Pinpoint the cell where the given text exists, returning its (x, y) midpoint coordinate. 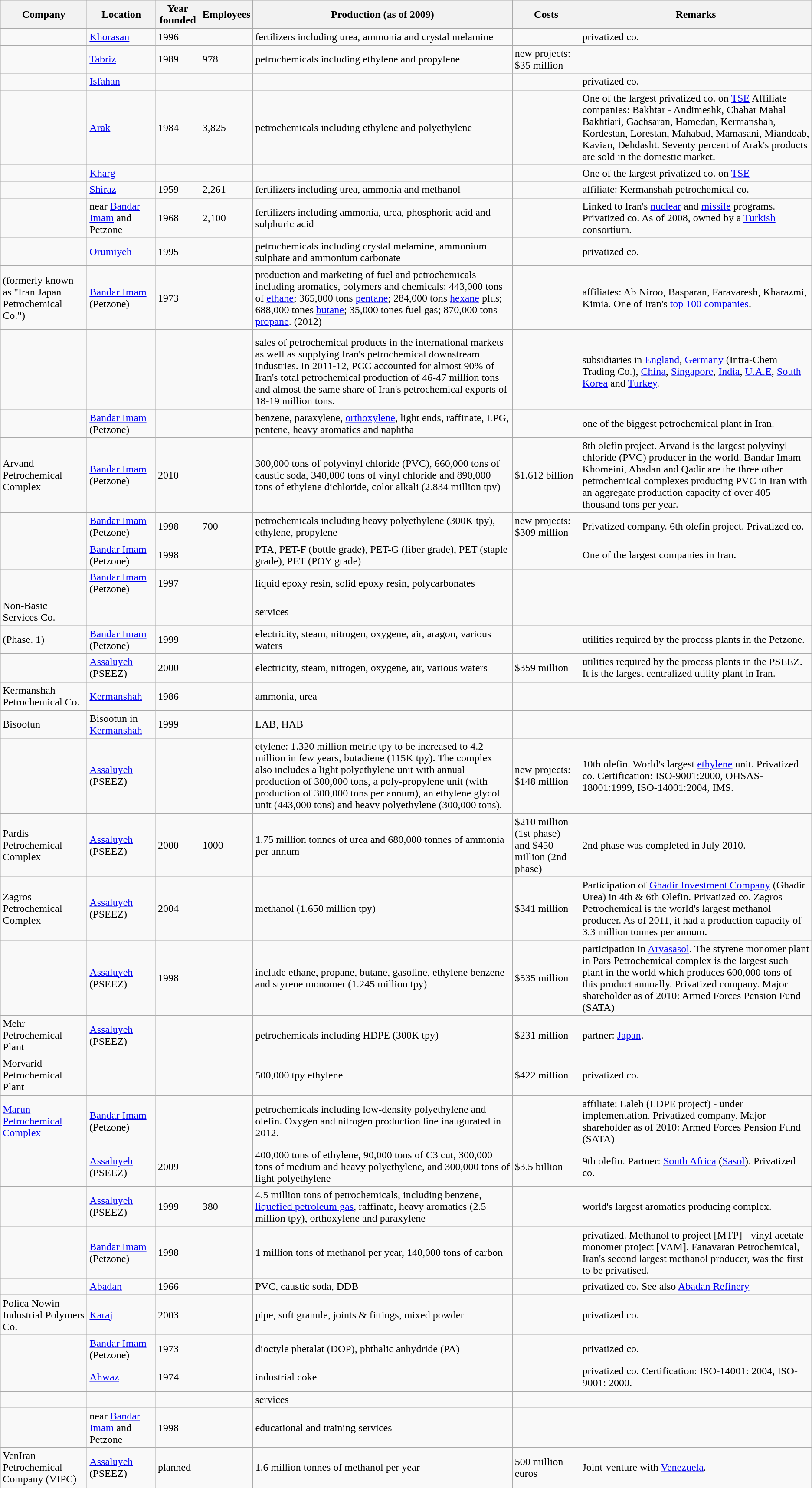
Karaj (121, 1315)
Polica Nowin Industrial Polymers Co. (44, 1315)
$359 million (546, 668)
2009 (178, 1167)
Pardis Petrochemical Complex (44, 845)
methanol (1.650 million tpy) (383, 908)
2010 (178, 475)
new projects: $148 million (546, 776)
fertilizers including urea, ammonia and crystal melamine (383, 37)
1995 (178, 252)
Remarks (696, 15)
ammonia, urea (383, 696)
Non-Basic Services Co. (44, 612)
2,261 (226, 190)
One of the largest privatized co. on TSE (696, 173)
electricity, steam, nitrogen, oxygene, air, various waters (383, 668)
1989 (178, 59)
2004 (178, 908)
benzene, paraxylene, orthoxylene, light ends, raffinate, LPG, pentene, heavy aromatics and naphtha (383, 423)
petrochemicals including low-density polyethylene and olefin. Oxygen and nitrogen production line inaugurated in 2012. (383, 1121)
Company (44, 15)
10th olefin. World's largest ethylene unit. Privatized co. Certification: ISO-9001:2000, OHSAS-18001:1999, ISO-14001:2004, IMS. (696, 776)
One of the largest companies in Iran. (696, 555)
978 (226, 59)
9th olefin. Partner: South Africa (Sasol). Privatized co. (696, 1167)
planned (178, 1468)
Zagros Petrochemical Complex (44, 908)
500 million euros (546, 1468)
$231 million (546, 1035)
1968 (178, 218)
Morvarid Petrochemical Plant (44, 1075)
include ethane, propane, butane, gasoline, ethylene benzene and styrene monomer (1.245 million tpy) (383, 978)
1984 (178, 128)
1.6 million tonnes of methanol per year (383, 1468)
1966 (178, 1287)
500,000 tpy ethylene (383, 1075)
(Phase. 1) (44, 639)
$3.5 billion (546, 1167)
3,825 (226, 128)
petrochemicals including heavy polyethylene (300K tpy), ethylene, propylene (383, 527)
Privatized company. 6th olefin project. Privatized co. (696, 527)
PTA, PET-F (bottle grade), PET-G (fiber grade), PET (staple grade), PET (POY grade) (383, 555)
privatized co. See also Abadan Refinery (696, 1287)
$341 million (546, 908)
Marun Petrochemical Complex (44, 1121)
Arvand Petrochemical Complex (44, 475)
$210 million (1st phase) and $450 million (2nd phase) (546, 845)
Bisootun (44, 724)
dioctyle phetalat (DOP), phthalic anhydride (PA) (383, 1349)
new projects: $309 million (546, 527)
Khorasan (121, 37)
Employees (226, 15)
educational and training services (383, 1428)
Abadan (121, 1287)
1974 (178, 1377)
$422 million (546, 1075)
world's largest aromatics producing complex. (696, 1207)
1000 (226, 845)
Joint-venture with Venezuela. (696, 1468)
1 million tons of methanol per year, 140,000 tons of carbon (383, 1253)
petrochemicals including crystal melamine, ammonium sulphate and ammonium carbonate (383, 252)
subsidiaries in England, Germany (Intra-Chem Trading Co.), China, Singapore, India, U.A.E, South Korea and Turkey. (696, 371)
1986 (178, 696)
700 (226, 527)
fertilizers including ammonia, urea, phosphoric acid and sulphuric acid (383, 218)
new projects: $35 million (546, 59)
1959 (178, 190)
Orumiyeh (121, 252)
Production (as of 2009) (383, 15)
industrial coke (383, 1377)
Kermanshah Petrochemical Co. (44, 696)
Year founded (178, 15)
1996 (178, 37)
Costs (546, 15)
380 (226, 1207)
1.75 million tonnes of urea and 680,000 tonnes of ammonia per annum (383, 845)
petrochemicals including ethylene and propylene (383, 59)
affiliate: Laleh (LDPE project) - under implementation. Privatized company. Major shareholder as of 2010: Armed Forces Pension Fund (SATA) (696, 1121)
Kharg (121, 173)
utilities required by the process plants in the PSEEZ. It is the largest centralized utility plant in Iran. (696, 668)
Location (121, 15)
electricity, steam, nitrogen, oxygene, air, aragon, various waters (383, 639)
affiliates: Ab Niroo, Basparan, Faravaresh, Kharazmi, Kimia. One of Iran's top 100 companies. (696, 298)
affiliate: Kermanshah petrochemical co. (696, 190)
VenIran Petrochemical Company (VIPC) (44, 1468)
petrochemicals including ethylene and polyethylene (383, 128)
Isfahan (121, 82)
1997 (178, 583)
Tabriz (121, 59)
Bisootun in Kermanshah (121, 724)
$535 million (546, 978)
pipe, soft granule, joints & fittings, mixed powder (383, 1315)
2nd phase was completed in July 2010. (696, 845)
Kermanshah (121, 696)
PVC, caustic soda, DDB (383, 1287)
Linked to Iran's nuclear and missile programs. Privatized co. As of 2008, owned by a Turkish consortium. (696, 218)
400,000 tons of ethylene, 90,000 tons of C3 cut, 300,000 tons of medium and heavy polyethylene, and 300,000 tons of light polyethylene (383, 1167)
fertilizers including urea, ammonia and methanol (383, 190)
utilities required by the process plants in the Petzone. (696, 639)
partner: Japan. (696, 1035)
petrochemicals including HDPE (300K tpy) (383, 1035)
$1.612 billion (546, 475)
liquid epoxy resin, solid epoxy resin, polycarbonates (383, 583)
one of the biggest petrochemical plant in Iran. (696, 423)
(formerly known as "Iran Japan Petrochemical Co.") (44, 298)
2003 (178, 1315)
Arak (121, 128)
LAB, HAB (383, 724)
2,100 (226, 218)
Ahwaz (121, 1377)
privatized co. Certification: ISO-14001: 2004, ISO-9001: 2000. (696, 1377)
Shiraz (121, 190)
Mehr Petrochemical Plant (44, 1035)
